Return the (x, y) coordinate for the center point of the cell that contains the specified text.  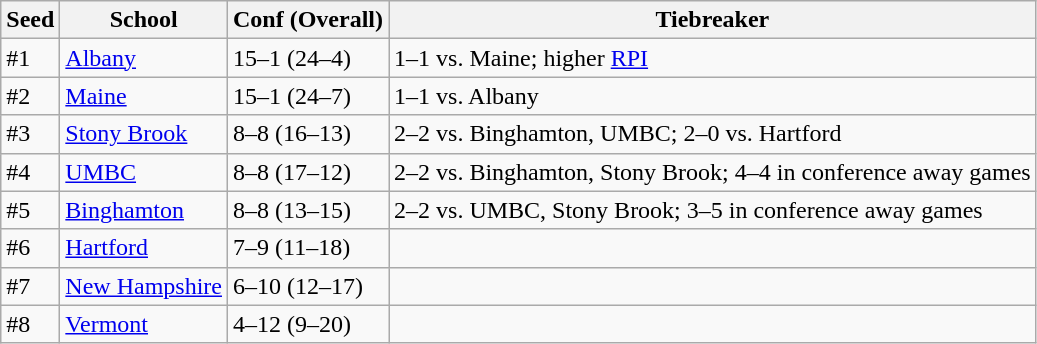
#7 (30, 286)
Tiebreaker (713, 20)
#8 (30, 324)
Stony Brook (144, 134)
7–9 (11–18) (308, 248)
New Hampshire (144, 286)
2–2 vs. Binghamton, UMBC; 2–0 vs. Hartford (713, 134)
8–8 (16–13) (308, 134)
Hartford (144, 248)
4–12 (9–20) (308, 324)
15–1 (24–4) (308, 58)
Vermont (144, 324)
Maine (144, 96)
#6 (30, 248)
1–1 vs. Maine; higher RPI (713, 58)
Albany (144, 58)
8–8 (13–15) (308, 210)
School (144, 20)
UMBC (144, 172)
2–2 vs. UMBC, Stony Brook; 3–5 in conference away games (713, 210)
Seed (30, 20)
1–1 vs. Albany (713, 96)
8–8 (17–12) (308, 172)
6–10 (12–17) (308, 286)
2–2 vs. Binghamton, Stony Brook; 4–4 in conference away games (713, 172)
Conf (Overall) (308, 20)
#3 (30, 134)
15–1 (24–7) (308, 96)
#1 (30, 58)
#5 (30, 210)
#4 (30, 172)
#2 (30, 96)
Binghamton (144, 210)
